Extract the (x, y) coordinate from the center of the cell holding the provided text.  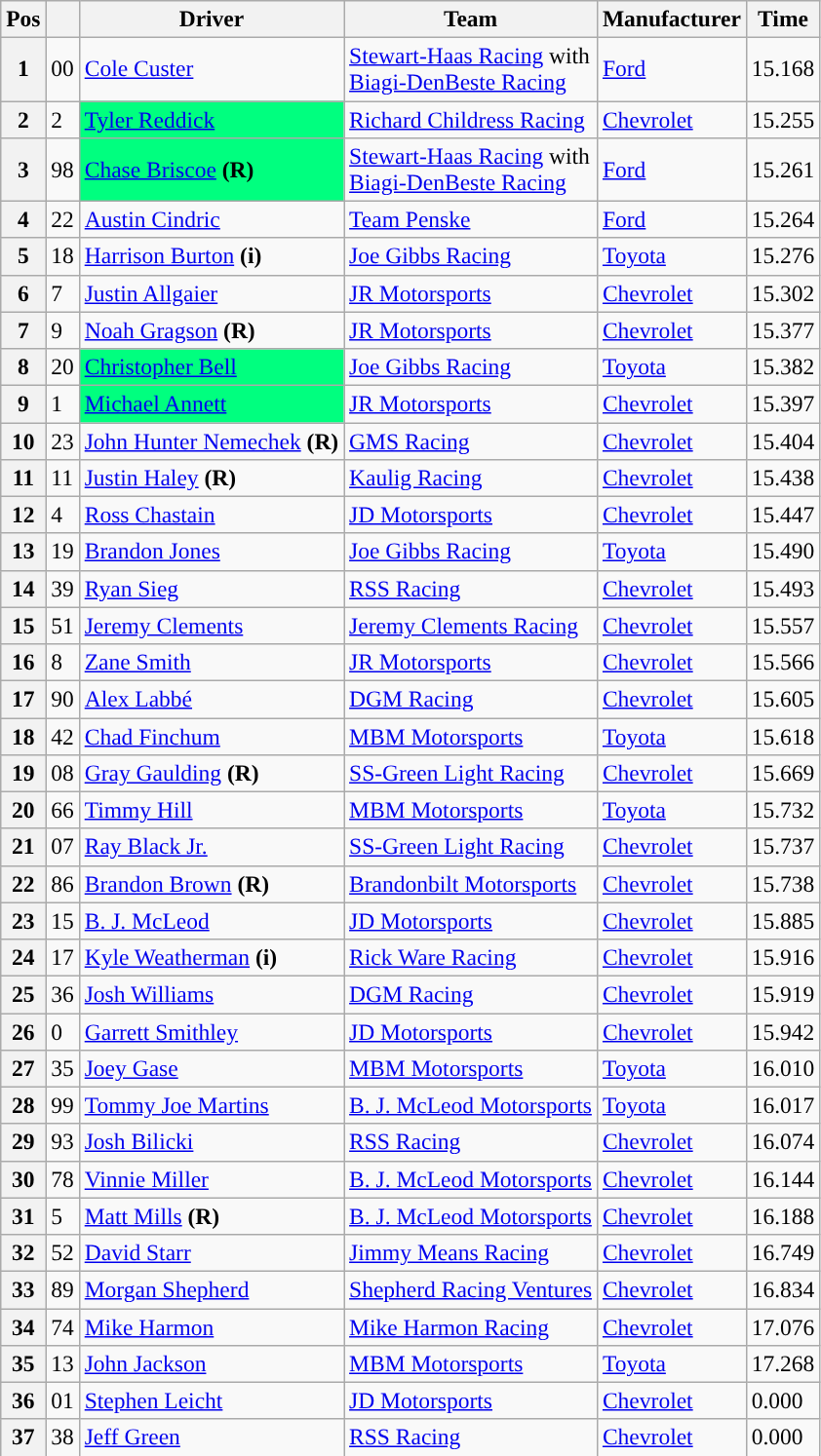
Garrett Smithley (211, 1031)
Ryan Sieg (211, 589)
Ray Black Jr. (211, 847)
Harrison Burton (i) (211, 256)
15.276 (783, 256)
30 (23, 1179)
15.605 (783, 699)
15.302 (783, 293)
90 (62, 699)
Brandon Brown (R) (211, 884)
16.749 (783, 1252)
Mike Harmon Racing (471, 1326)
38 (62, 1437)
Jimmy Means Racing (471, 1252)
GMS Racing (471, 441)
29 (23, 1142)
Brandon Jones (211, 552)
0 (62, 1031)
15.377 (783, 330)
15.738 (783, 884)
Tommy Joe Martins (211, 1105)
Kaulig Racing (471, 478)
15.919 (783, 994)
15.404 (783, 441)
42 (62, 736)
3 (23, 170)
Time (783, 19)
Timmy Hill (211, 810)
Alex Labbé (211, 699)
08 (62, 773)
Matt Mills (R) (211, 1216)
34 (23, 1326)
99 (62, 1105)
Justin Haley (R) (211, 478)
89 (62, 1289)
6 (23, 293)
15.732 (783, 810)
15.493 (783, 589)
25 (23, 994)
28 (23, 1105)
Joey Gase (211, 1068)
David Starr (211, 1252)
Manufacturer (671, 19)
15.447 (783, 515)
Richard Childress Racing (471, 119)
Austin Cindric (211, 219)
16.834 (783, 1289)
Gray Gaulding (R) (211, 773)
15.438 (783, 478)
15.916 (783, 957)
Christopher Bell (211, 366)
16.010 (783, 1068)
15.557 (783, 626)
37 (23, 1437)
Josh Williams (211, 994)
16 (23, 662)
15.490 (783, 552)
15.885 (783, 921)
15.942 (783, 1031)
Zane Smith (211, 662)
15.397 (783, 403)
Justin Allgaier (211, 293)
Jeremy Clements (211, 626)
01 (62, 1400)
Josh Bilicki (211, 1142)
00 (62, 68)
93 (62, 1142)
51 (62, 626)
15.669 (783, 773)
33 (23, 1289)
16.017 (783, 1105)
15.255 (783, 119)
John Jackson (211, 1363)
John Hunter Nemechek (R) (211, 441)
Chad Finchum (211, 736)
21 (23, 847)
Cole Custer (211, 68)
16.144 (783, 1179)
78 (62, 1179)
Vinnie Miller (211, 1179)
15.618 (783, 736)
16.074 (783, 1142)
Chase Briscoe (R) (211, 170)
98 (62, 170)
Michael Annett (211, 403)
Kyle Weatherman (i) (211, 957)
39 (62, 589)
15.566 (783, 662)
Jeff Green (211, 1437)
B. J. McLeod (211, 921)
26 (23, 1031)
Tyler Reddick (211, 119)
Brandonbilt Motorsports (471, 884)
14 (23, 589)
86 (62, 884)
Rick Ware Racing (471, 957)
Noah Gragson (R) (211, 330)
10 (23, 441)
27 (23, 1068)
24 (23, 957)
17.076 (783, 1326)
66 (62, 810)
Team (471, 19)
Shepherd Racing Ventures (471, 1289)
Mike Harmon (211, 1326)
Pos (23, 19)
74 (62, 1326)
Morgan Shepherd (211, 1289)
16.188 (783, 1216)
Jeremy Clements Racing (471, 626)
52 (62, 1252)
Team Penske (471, 219)
15.264 (783, 219)
32 (23, 1252)
07 (62, 847)
Ross Chastain (211, 515)
Driver (211, 19)
17.268 (783, 1363)
15.168 (783, 68)
31 (23, 1216)
12 (23, 515)
Stephen Leicht (211, 1400)
15.737 (783, 847)
15.261 (783, 170)
15.382 (783, 366)
